Extract the [X, Y] coordinate from the center of the cell holding the provided text.  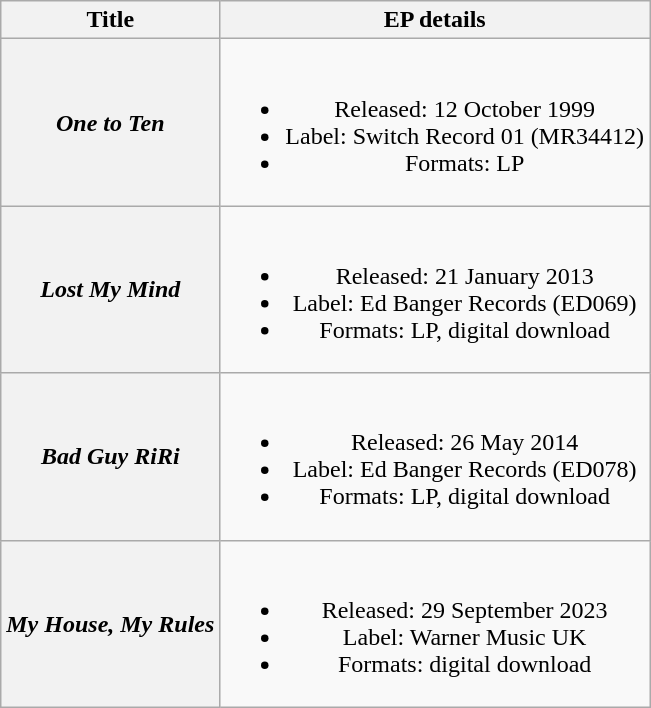
Title [110, 20]
Released: 29 September 2023Label: Warner Music UKFormats: digital download [435, 624]
Lost My Mind [110, 290]
My House, My Rules [110, 624]
Bad Guy RiRi [110, 456]
One to Ten [110, 122]
Released: 21 January 2013Label: Ed Banger Records (ED069)Formats: LP, digital download [435, 290]
EP details [435, 20]
Released: 26 May 2014Label: Ed Banger Records (ED078)Formats: LP, digital download [435, 456]
Released: 12 October 1999Label: Switch Record 01 (MR34412)Formats: LP [435, 122]
